Find where the given text appears and provide that cell's center as (x, y) coordinate. 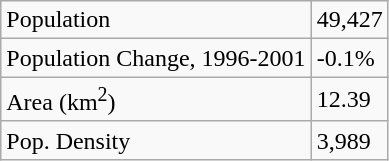
Area (km2) (156, 100)
-0.1% (350, 58)
49,427 (350, 20)
Pop. Density (156, 140)
Population Change, 1996-2001 (156, 58)
Population (156, 20)
3,989 (350, 140)
12.39 (350, 100)
